Return (X, Y) of the center of cell containing provided text 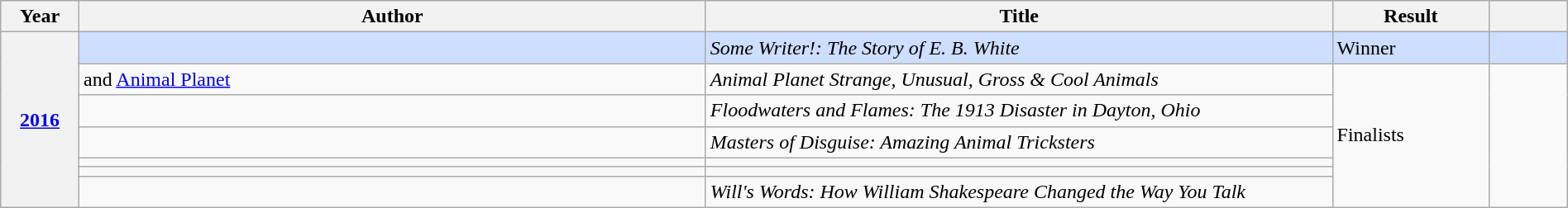
Title (1019, 17)
Year (40, 17)
2016 (40, 120)
Finalists (1411, 135)
Result (1411, 17)
Floodwaters and Flames: The 1913 Disaster in Dayton, Ohio (1019, 111)
Some Writer!: The Story of E. B. White (1019, 48)
and Animal Planet (392, 79)
Animal Planet Strange, Unusual, Gross & Cool Animals (1019, 79)
Author (392, 17)
Will's Words: How William Shakespeare Changed the Way You Talk (1019, 191)
Winner (1411, 48)
Masters of Disguise: Amazing Animal Tricksters (1019, 142)
